Extract the [X, Y] coordinate from the center of the cell holding the provided text.  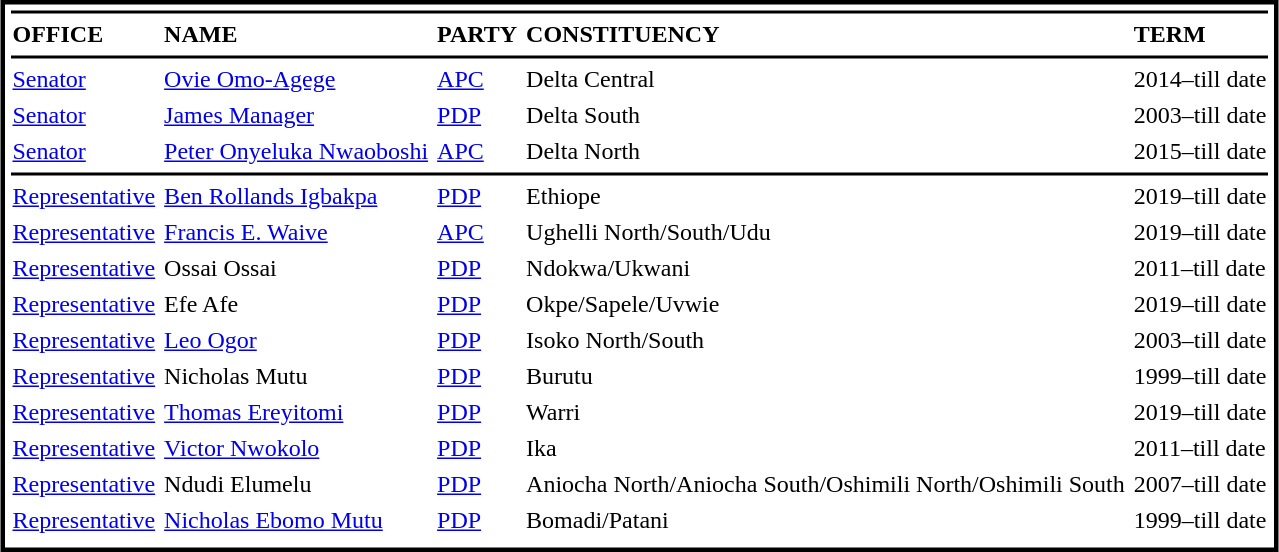
Ughelli North/South/Udu [826, 233]
Thomas Ereyitomi [296, 413]
Nicholas Ebomo Mutu [296, 521]
Peter Onyeluka Nwaoboshi [296, 151]
2015–till date [1200, 151]
Ben Rollands Igbakpa [296, 197]
Bomadi/Patani [826, 521]
Aniocha North/Aniocha South/Oshimili North/Oshimili South [826, 485]
James Manager [296, 115]
Ovie Omo-Agege [296, 79]
Burutu [826, 377]
2014–till date [1200, 79]
Ika [826, 449]
TERM [1200, 35]
Ndokwa/Ukwani [826, 269]
Okpe/Sapele/Uvwie [826, 305]
Victor Nwokolo [296, 449]
CONSTITUENCY [826, 35]
Francis E. Waive [296, 233]
OFFICE [84, 35]
Isoko North/South [826, 341]
Efe Afe [296, 305]
PARTY [478, 35]
Leo Ogor [296, 341]
Delta North [826, 151]
Ethiope [826, 197]
Delta South [826, 115]
Warri [826, 413]
NAME [296, 35]
Nicholas Mutu [296, 377]
Delta Central [826, 79]
2007–till date [1200, 485]
Ossai Ossai [296, 269]
Ndudi Elumelu [296, 485]
